Pinpoint the cell where the given text exists, returning its (x, y) midpoint coordinate. 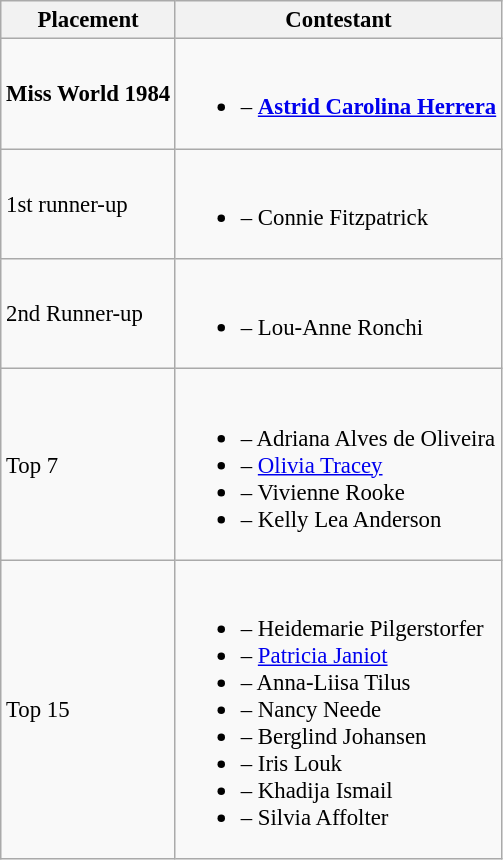
Top 7 (88, 464)
Top 15 (88, 710)
Placement (88, 20)
– Connie Fitzpatrick (338, 204)
– Heidemarie Pilgerstorfer – Patricia Janiot – Anna-Liisa Tilus – Nancy Neede – Berglind Johansen – Iris Louk – Khadija Ismail – Silvia Affolter (338, 710)
Contestant (338, 20)
Miss World 1984 (88, 94)
– Adriana Alves de Oliveira – Olivia Tracey – Vivienne Rooke – Kelly Lea Anderson (338, 464)
1st runner-up (88, 204)
– Astrid Carolina Herrera (338, 94)
2nd Runner-up (88, 314)
– Lou-Anne Ronchi (338, 314)
